Scan for the cell matching the given text and deliver its [x, y] coordinate at center. 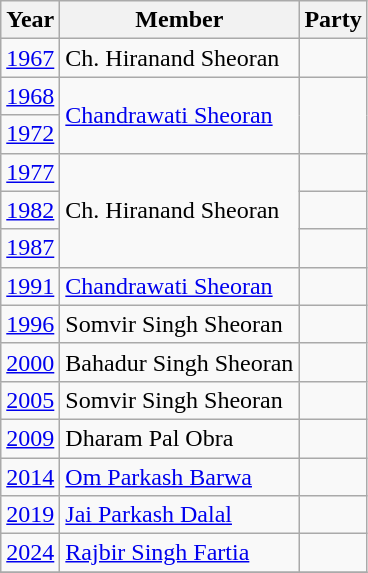
2024 [30, 553]
1982 [30, 210]
2000 [30, 362]
2009 [30, 438]
1967 [30, 58]
Dharam Pal Obra [180, 438]
1987 [30, 248]
2019 [30, 515]
1977 [30, 172]
1996 [30, 324]
Party [333, 20]
1991 [30, 286]
Year [30, 20]
Om Parkash Barwa [180, 477]
2005 [30, 400]
2014 [30, 477]
Rajbir Singh Fartia [180, 553]
Member [180, 20]
1968 [30, 96]
Bahadur Singh Sheoran [180, 362]
Jai Parkash Dalal [180, 515]
1972 [30, 134]
